Identify which cell holds the provided text, then report its [x, y] central coordinate. 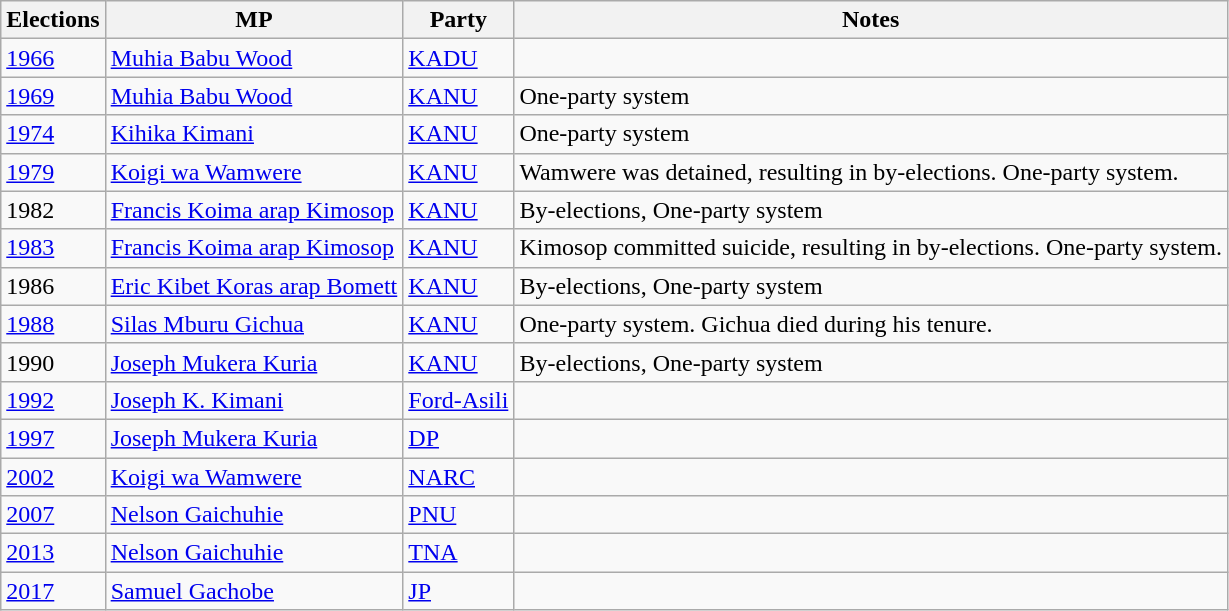
Joseph K. Kimani [254, 400]
TNA [458, 553]
1969 [53, 96]
Kihika Kimani [254, 134]
1974 [53, 134]
1988 [53, 324]
Wamwere was detained, resulting in by-elections. One-party system. [871, 172]
1966 [53, 58]
2013 [53, 553]
Kimosop committed suicide, resulting in by-elections. One-party system. [871, 248]
NARC [458, 477]
1990 [53, 362]
1982 [53, 210]
MP [254, 20]
2002 [53, 477]
1997 [53, 438]
One-party system. Gichua died during his tenure. [871, 324]
Samuel Gachobe [254, 591]
PNU [458, 515]
1986 [53, 286]
1992 [53, 400]
Eric Kibet Koras arap Bomett [254, 286]
JP [458, 591]
KADU [458, 58]
Silas Mburu Gichua [254, 324]
Elections [53, 20]
Ford-Asili [458, 400]
Notes [871, 20]
1979 [53, 172]
2007 [53, 515]
DP [458, 438]
2017 [53, 591]
1983 [53, 248]
Party [458, 20]
